Search for the cell housing the specified text and yield its (X, Y) center coordinate. 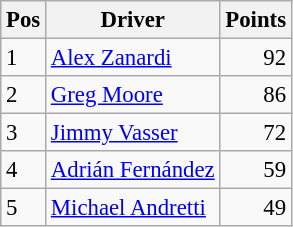
86 (256, 95)
Driver (133, 20)
2 (24, 95)
72 (256, 133)
49 (256, 208)
1 (24, 58)
Jimmy Vasser (133, 133)
Pos (24, 20)
Adrián Fernández (133, 170)
3 (24, 133)
5 (24, 208)
59 (256, 170)
Greg Moore (133, 95)
Points (256, 20)
Alex Zanardi (133, 58)
92 (256, 58)
4 (24, 170)
Michael Andretti (133, 208)
